Extract the (x, y) coordinate from the center of the cell holding the provided text.  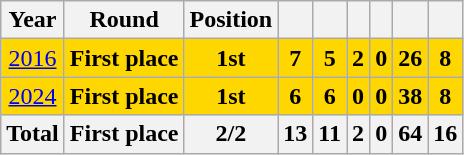
Year (33, 20)
2016 (33, 58)
16 (446, 134)
64 (410, 134)
26 (410, 58)
13 (296, 134)
Round (124, 20)
38 (410, 96)
5 (330, 58)
2/2 (231, 134)
Total (33, 134)
2024 (33, 96)
11 (330, 134)
7 (296, 58)
Position (231, 20)
